Output the (x, y) coordinate of the center of the cell containing the given text.  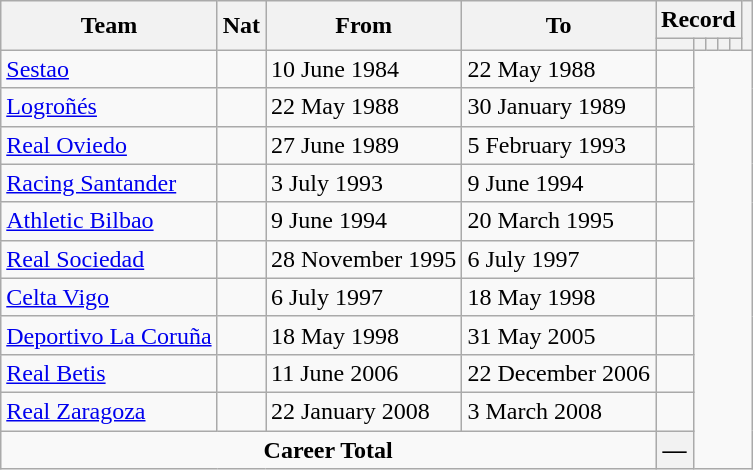
Athletic Bilbao (109, 221)
20 March 1995 (559, 221)
31 May 2005 (559, 335)
27 June 1989 (364, 145)
11 June 2006 (364, 373)
Real Oviedo (109, 145)
22 January 2008 (364, 411)
Record (699, 20)
10 June 1984 (364, 69)
28 November 1995 (364, 259)
Racing Santander (109, 183)
22 December 2006 (559, 373)
Logroñés (109, 107)
3 July 1993 (364, 183)
Real Zaragoza (109, 411)
Nat (241, 26)
Team (109, 26)
Celta Vigo (109, 297)
Real Sociedad (109, 259)
Sestao (109, 69)
5 February 1993 (559, 145)
30 January 1989 (559, 107)
Real Betis (109, 373)
— (675, 449)
Deportivo La Coruña (109, 335)
From (364, 26)
Career Total (328, 449)
3 March 2008 (559, 411)
To (559, 26)
